Pinpoint the cell where the given text exists, returning its [X, Y] midpoint coordinate. 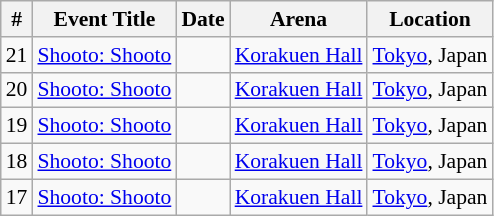
Arena [299, 19]
Event Title [104, 19]
20 [17, 90]
Date [202, 19]
19 [17, 126]
18 [17, 162]
21 [17, 55]
Location [430, 19]
# [17, 19]
17 [17, 197]
